Provide the [X, Y] coordinate of the cell's center where the given text is located.  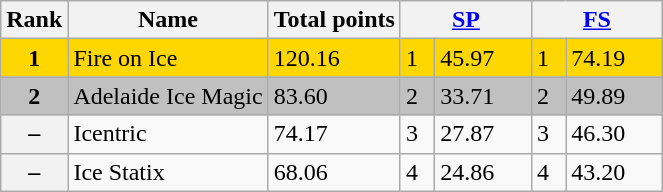
FS [596, 20]
45.97 [484, 58]
68.06 [334, 172]
83.60 [334, 96]
74.17 [334, 134]
24.86 [484, 172]
43.20 [614, 172]
27.87 [484, 134]
Adelaide Ice Magic [168, 96]
Rank [34, 20]
Fire on Ice [168, 58]
49.89 [614, 96]
74.19 [614, 58]
120.16 [334, 58]
Name [168, 20]
Ice Statix [168, 172]
46.30 [614, 134]
SP [466, 20]
Icentric [168, 134]
33.71 [484, 96]
Total points [334, 20]
